Detect which cell encompasses the target text, then output its (x, y) center coordinate. 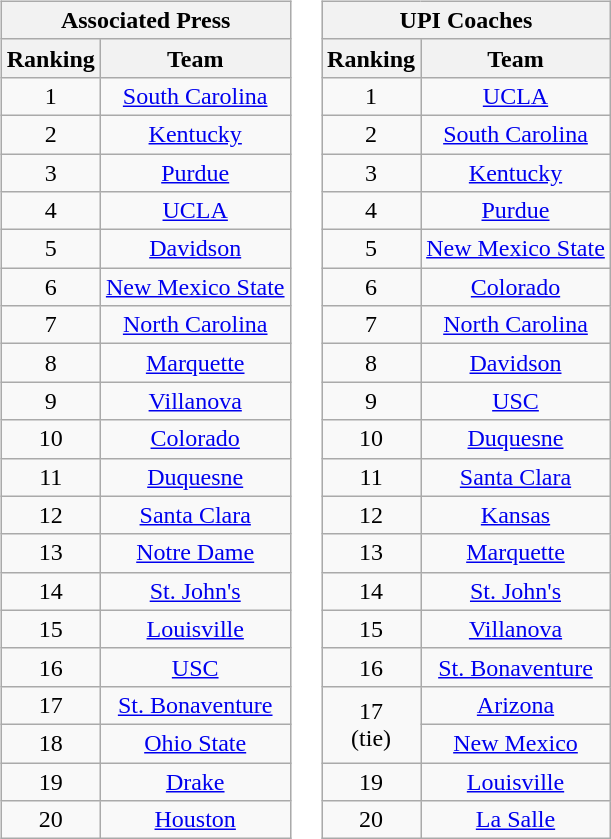
17(tie) (372, 724)
New Mexico (516, 743)
18 (50, 743)
Houston (195, 820)
Ohio State (195, 743)
UPI Coaches (466, 20)
Notre Dame (195, 553)
Kansas (516, 515)
Arizona (516, 705)
17 (50, 705)
Associated Press (146, 20)
Drake (195, 781)
La Salle (516, 820)
